Determine the [X, Y] coordinate at the center of the cell enclosing the given text.  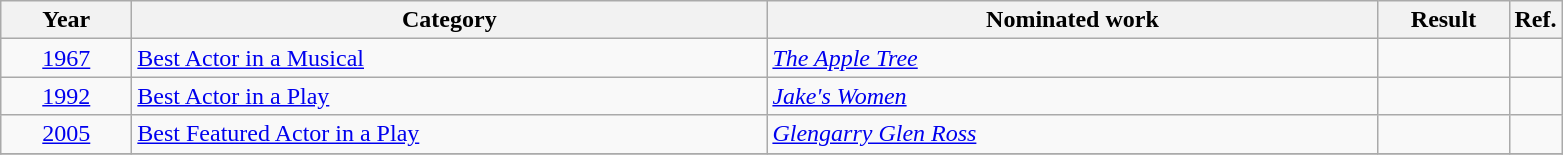
Category [450, 20]
Best Actor in a Musical [450, 58]
2005 [66, 134]
1967 [66, 58]
Year [66, 20]
1992 [66, 96]
Nominated work [1072, 20]
Result [1444, 20]
Glengarry Glen Ross [1072, 134]
Jake's Women [1072, 96]
Best Featured Actor in a Play [450, 134]
The Apple Tree [1072, 58]
Best Actor in a Play [450, 96]
Ref. [1536, 20]
